Return [x, y] of the center of cell containing provided text 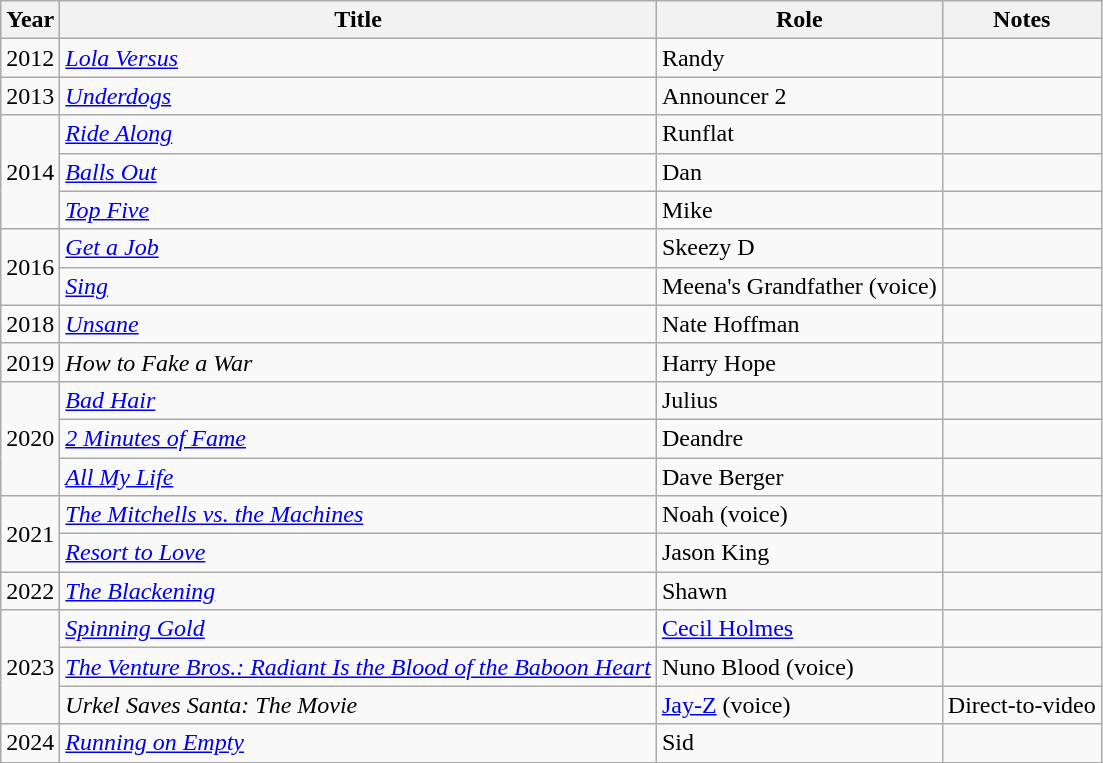
Skeezy D [799, 248]
Year [30, 20]
2014 [30, 172]
2016 [30, 267]
Get a Job [358, 248]
2013 [30, 96]
Notes [1022, 20]
Title [358, 20]
2020 [30, 438]
Harry Hope [799, 362]
The Venture Bros.: Radiant Is the Blood of the Baboon Heart [358, 667]
Dan [799, 172]
The Mitchells vs. the Machines [358, 515]
2024 [30, 743]
Announcer 2 [799, 96]
Top Five [358, 210]
How to Fake a War [358, 362]
2012 [30, 58]
Randy [799, 58]
Bad Hair [358, 400]
Cecil Holmes [799, 629]
Runflat [799, 134]
2018 [30, 324]
Mike [799, 210]
All My Life [358, 477]
Lola Versus [358, 58]
Dave Berger [799, 477]
2022 [30, 591]
Sing [358, 286]
Resort to Love [358, 553]
Spinning Gold [358, 629]
Direct-to-video [1022, 705]
Julius [799, 400]
Nuno Blood (voice) [799, 667]
Underdogs [358, 96]
Ride Along [358, 134]
Noah (voice) [799, 515]
Role [799, 20]
Urkel Saves Santa: The Movie [358, 705]
Sid [799, 743]
Jason King [799, 553]
Balls Out [358, 172]
Nate Hoffman [799, 324]
2019 [30, 362]
The Blackening [358, 591]
2023 [30, 667]
2021 [30, 534]
Unsane [358, 324]
Shawn [799, 591]
Meena's Grandfather (voice) [799, 286]
Jay-Z (voice) [799, 705]
Deandre [799, 438]
Running on Empty [358, 743]
2 Minutes of Fame [358, 438]
